Return (x, y) of the center of cell containing provided text 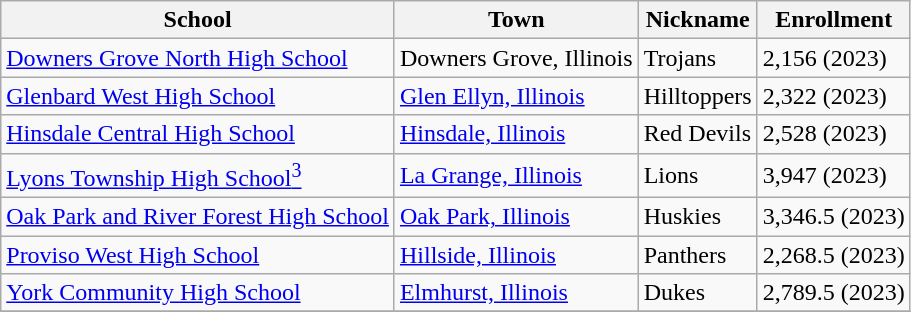
2,789.5 (2023) (834, 293)
2,156 (2023) (834, 58)
Hinsdale Central High School (198, 134)
Trojans (698, 58)
Glenbard West High School (198, 96)
Panthers (698, 255)
Downers Grove, Illinois (516, 58)
Hinsdale, Illinois (516, 134)
Oak Park, Illinois (516, 217)
2,528 (2023) (834, 134)
Town (516, 20)
Nickname (698, 20)
La Grange, Illinois (516, 176)
Proviso West High School (198, 255)
2,322 (2023) (834, 96)
Elmhurst, Illinois (516, 293)
3,947 (2023) (834, 176)
Dukes (698, 293)
Red Devils (698, 134)
York Community High School (198, 293)
Lions (698, 176)
3,346.5 (2023) (834, 217)
Glen Ellyn, Illinois (516, 96)
School (198, 20)
Hillside, Illinois (516, 255)
Lyons Township High School3 (198, 176)
Hilltoppers (698, 96)
Enrollment (834, 20)
2,268.5 (2023) (834, 255)
Oak Park and River Forest High School (198, 217)
Huskies (698, 217)
Downers Grove North High School (198, 58)
